Scan for the cell matching the given text and deliver its (X, Y) coordinate at center. 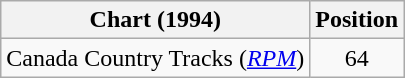
Canada Country Tracks (RPM) (156, 58)
Chart (1994) (156, 20)
Position (357, 20)
64 (357, 58)
